Find where the given text appears and provide that cell's center as (X, Y) coordinate. 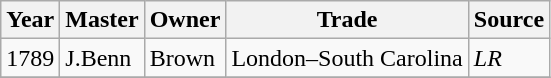
Owner (185, 20)
Master (102, 20)
London–South Carolina (347, 58)
Year (30, 20)
J.Benn (102, 58)
1789 (30, 58)
Source (508, 20)
Trade (347, 20)
Brown (185, 58)
LR (508, 58)
